Scan for the cell matching the given text and deliver its [X, Y] coordinate at center. 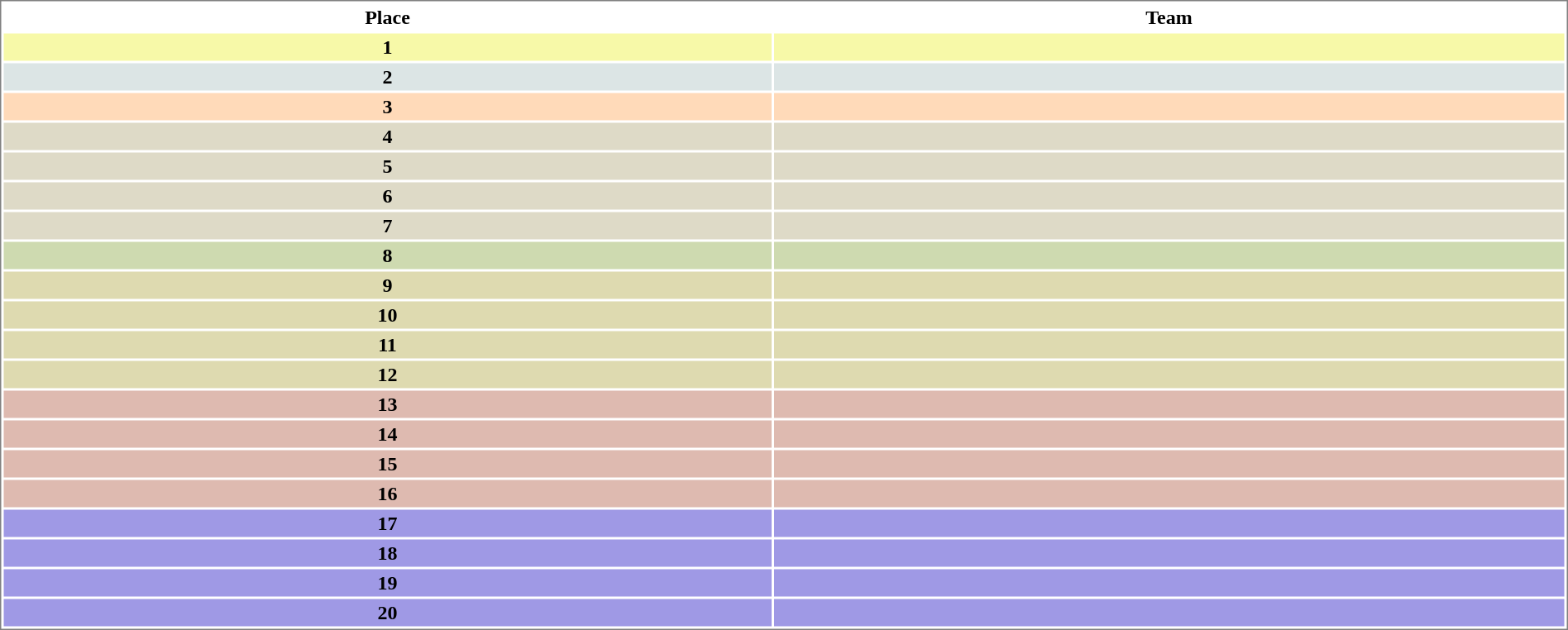
9 [387, 284]
20 [387, 612]
Team [1169, 17]
4 [387, 136]
1 [387, 46]
8 [387, 255]
11 [387, 344]
6 [387, 195]
12 [387, 374]
5 [387, 165]
10 [387, 314]
17 [387, 523]
16 [387, 493]
14 [387, 433]
2 [387, 76]
18 [387, 552]
3 [387, 106]
19 [387, 582]
7 [387, 225]
13 [387, 403]
15 [387, 463]
Place [387, 17]
